Search for the cell housing the specified text and yield its (x, y) center coordinate. 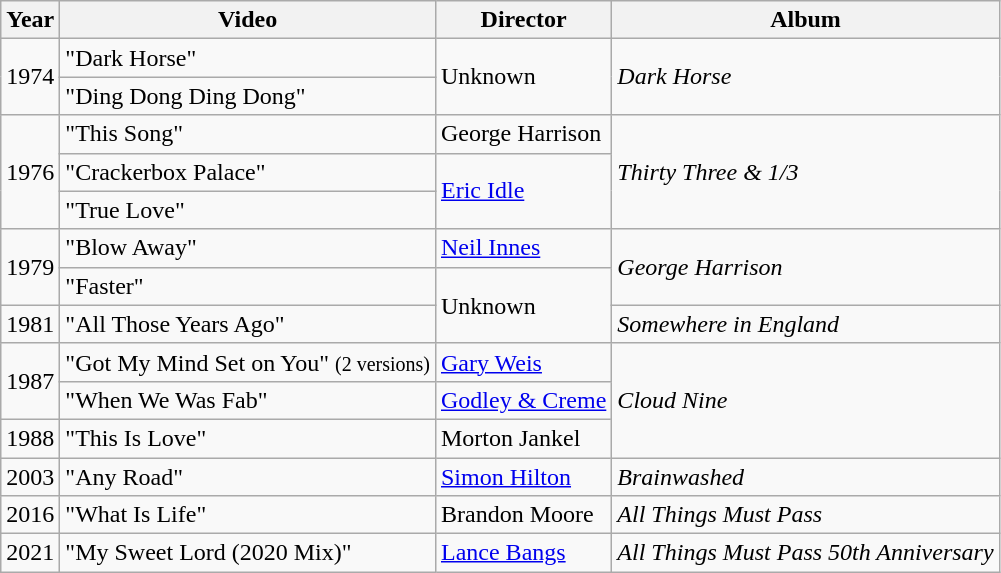
"Faster" (248, 286)
"Crackerbox Palace" (248, 172)
All Things Must Pass 50th Anniversary (806, 553)
Gary Weis (523, 362)
"My Sweet Lord (2020 Mix)" (248, 553)
"This Is Love" (248, 438)
"What Is Life" (248, 515)
Morton Jankel (523, 438)
1974 (30, 77)
1988 (30, 438)
Simon Hilton (523, 477)
"All Those Years Ago" (248, 324)
2016 (30, 515)
Neil Innes (523, 248)
"When We Was Fab" (248, 400)
Eric Idle (523, 191)
Album (806, 20)
"Got My Mind Set on You" (2 versions) (248, 362)
"Dark Horse" (248, 58)
Brainwashed (806, 477)
Video (248, 20)
All Things Must Pass (806, 515)
Year (30, 20)
Dark Horse (806, 77)
"Blow Away" (248, 248)
2021 (30, 553)
Cloud Nine (806, 400)
1976 (30, 172)
1979 (30, 267)
2003 (30, 477)
Somewhere in England (806, 324)
"Any Road" (248, 477)
Brandon Moore (523, 515)
"This Song" (248, 134)
Director (523, 20)
Lance Bangs (523, 553)
1987 (30, 381)
Godley & Creme (523, 400)
Thirty Three & 1/3 (806, 172)
"True Love" (248, 210)
1981 (30, 324)
"Ding Dong Ding Dong" (248, 96)
